Identify which cell holds the provided text, then report its [X, Y] central coordinate. 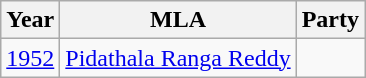
MLA [178, 20]
Year [30, 20]
Party [330, 20]
Pidathala Ranga Reddy [178, 58]
1952 [30, 58]
